Pinpoint the cell where the given text exists, returning its [x, y] midpoint coordinate. 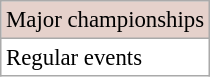
Major championships [106, 20]
Regular events [106, 58]
